Output the (X, Y) coordinate of the center of the cell containing the given text.  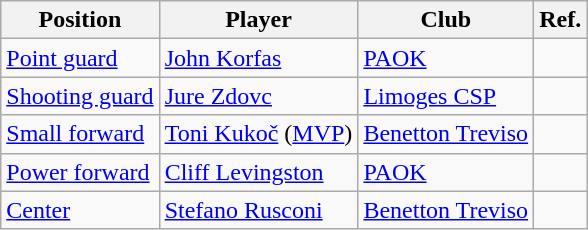
Club (446, 20)
Player (258, 20)
Ref. (560, 20)
Power forward (80, 172)
Small forward (80, 134)
Shooting guard (80, 96)
Toni Kukoč (MVP) (258, 134)
Limoges CSP (446, 96)
John Korfas (258, 58)
Jure Zdovc (258, 96)
Position (80, 20)
Point guard (80, 58)
Stefano Rusconi (258, 210)
Cliff Levingston (258, 172)
Center (80, 210)
